Output the [x, y] coordinate of the center of the cell containing the given text.  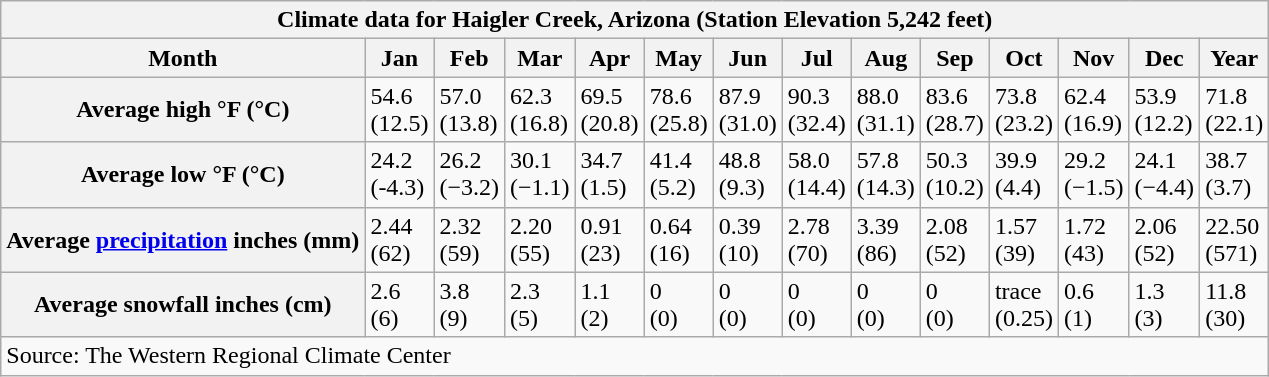
Average low °F (°C) [183, 174]
2.44(62) [400, 240]
Mar [540, 58]
trace(0.25) [1024, 304]
Jul [816, 58]
Sep [954, 58]
57.0(13.8) [470, 110]
Nov [1094, 58]
Jun [748, 58]
2.3(5) [540, 304]
41.4(5.2) [678, 174]
26.2(−3.2) [470, 174]
22.50(571) [1234, 240]
Average snowfall inches (cm) [183, 304]
1.57(39) [1024, 240]
53.9(12.2) [1164, 110]
Oct [1024, 58]
2.78(70) [816, 240]
0.64(16) [678, 240]
1.1(2) [610, 304]
78.6(25.8) [678, 110]
58.0(14.4) [816, 174]
62.4(16.9) [1094, 110]
2.32(59) [470, 240]
2.06(52) [1164, 240]
Jan [400, 58]
0.39(10) [748, 240]
Year [1234, 58]
24.2(-4.3) [400, 174]
90.3(32.4) [816, 110]
2.6(6) [400, 304]
87.9(31.0) [748, 110]
Aug [886, 58]
Climate data for Haigler Creek, Arizona (Station Elevation 5,242 feet) [635, 20]
30.1(−1.1) [540, 174]
24.1(−4.4) [1164, 174]
48.8(9.3) [748, 174]
Source: The Western Regional Climate Center [635, 356]
29.2(−1.5) [1094, 174]
Month [183, 58]
Average high °F (°C) [183, 110]
62.3(16.8) [540, 110]
Dec [1164, 58]
3.39(86) [886, 240]
88.0(31.1) [886, 110]
May [678, 58]
38.7(3.7) [1234, 174]
39.9(4.4) [1024, 174]
0.6(1) [1094, 304]
71.8(22.1) [1234, 110]
54.6(12.5) [400, 110]
1.3(3) [1164, 304]
0.91(23) [610, 240]
1.72(43) [1094, 240]
69.5(20.8) [610, 110]
34.7(1.5) [610, 174]
Average precipitation inches (mm) [183, 240]
83.6(28.7) [954, 110]
2.20(55) [540, 240]
Apr [610, 58]
2.08(52) [954, 240]
57.8(14.3) [886, 174]
73.8(23.2) [1024, 110]
50.3(10.2) [954, 174]
11.8(30) [1234, 304]
3.8(9) [470, 304]
Feb [470, 58]
